Identify which cell holds the provided text, then report its (x, y) central coordinate. 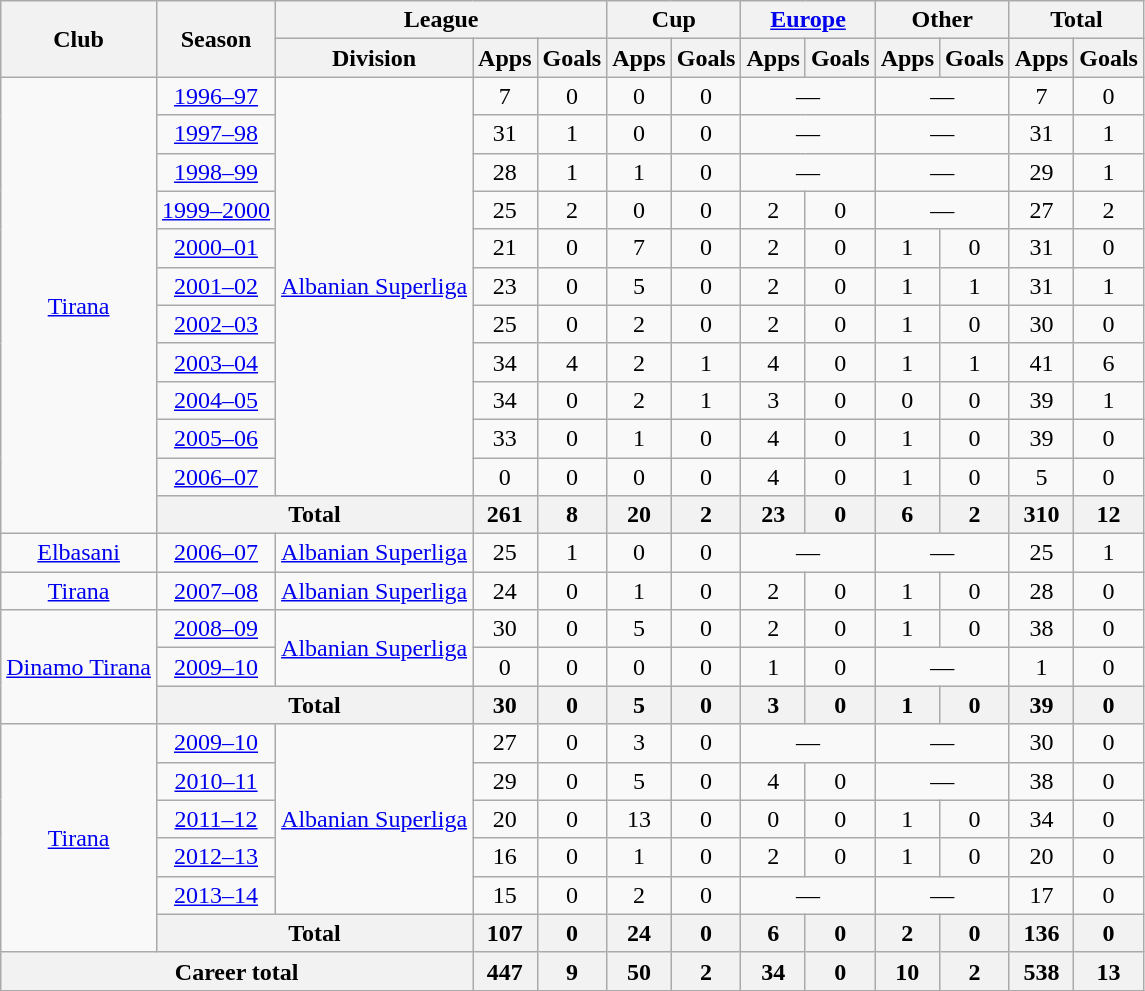
2001–02 (216, 286)
41 (1041, 362)
2010–11 (216, 781)
2011–12 (216, 819)
16 (505, 857)
Cup (674, 20)
2002–03 (216, 324)
17 (1041, 895)
2003–04 (216, 362)
Club (79, 39)
Other (942, 20)
1996–97 (216, 96)
10 (907, 971)
2004–05 (216, 400)
1999–2000 (216, 210)
33 (505, 438)
League (442, 20)
Elbasani (79, 553)
107 (505, 933)
Dinamo Tirana (79, 667)
2013–14 (216, 895)
12 (1109, 515)
2012–13 (216, 857)
21 (505, 248)
2005–06 (216, 438)
447 (505, 971)
8 (572, 515)
1997–98 (216, 134)
50 (639, 971)
310 (1041, 515)
538 (1041, 971)
15 (505, 895)
2000–01 (216, 248)
1998–99 (216, 172)
9 (572, 971)
136 (1041, 933)
2007–08 (216, 591)
Career total (237, 971)
Europe (808, 20)
Season (216, 39)
Division (374, 58)
261 (505, 515)
2008–09 (216, 629)
